Return the (X, Y) coordinate for the center point of the cell that contains the specified text.  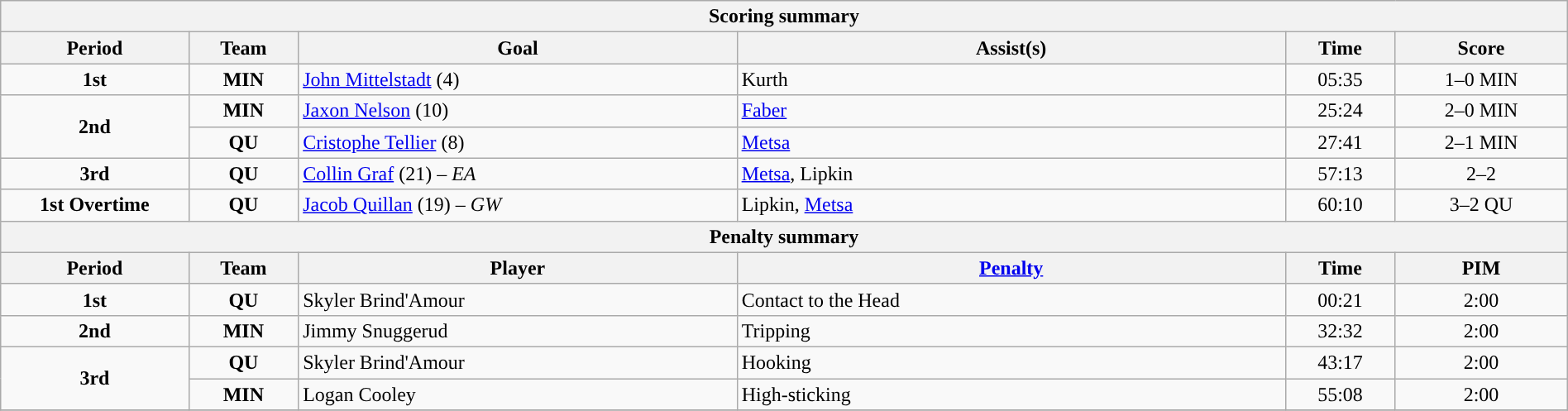
60:10 (1340, 205)
25:24 (1340, 111)
57:13 (1340, 174)
00:21 (1340, 299)
Collin Graf (21) – EA (518, 174)
Score (1481, 48)
05:35 (1340, 79)
Player (518, 268)
Jacob Quillan (19) – GW (518, 205)
43:17 (1340, 362)
Scoring summary (784, 17)
Goal (518, 48)
Contact to the Head (1011, 299)
55:08 (1340, 394)
1–0 MIN (1481, 79)
Metsa (1011, 142)
Penalty summary (784, 237)
Cristophe Tellier (8) (518, 142)
Faber (1011, 111)
Jimmy Snuggerud (518, 331)
John Mittelstadt (4) (518, 79)
Tripping (1011, 331)
PIM (1481, 268)
Logan Cooley (518, 394)
High-sticking (1011, 394)
2–1 MIN (1481, 142)
1st Overtime (94, 205)
Jaxon Nelson (10) (518, 111)
Hooking (1011, 362)
32:32 (1340, 331)
Kurth (1011, 79)
Metsa, Lipkin (1011, 174)
Penalty (1011, 268)
Lipkin, Metsa (1011, 205)
2–0 MIN (1481, 111)
Assist(s) (1011, 48)
3–2 QU (1481, 205)
27:41 (1340, 142)
2–2 (1481, 174)
